Locate the cell with the specified text and output its [x, y] center coordinate. 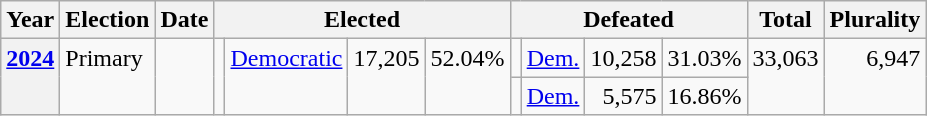
16.86% [704, 96]
52.04% [468, 77]
5,575 [624, 96]
Defeated [628, 20]
31.03% [704, 58]
33,063 [786, 77]
Election [108, 20]
10,258 [624, 58]
Primary [108, 77]
Total [786, 20]
2024 [30, 77]
Elected [362, 20]
Plurality [875, 20]
Date [184, 20]
Year [30, 20]
6,947 [875, 77]
Democratic [286, 77]
17,205 [386, 77]
